Provide the (X, Y) coordinate of the cell's center where the given text is located.  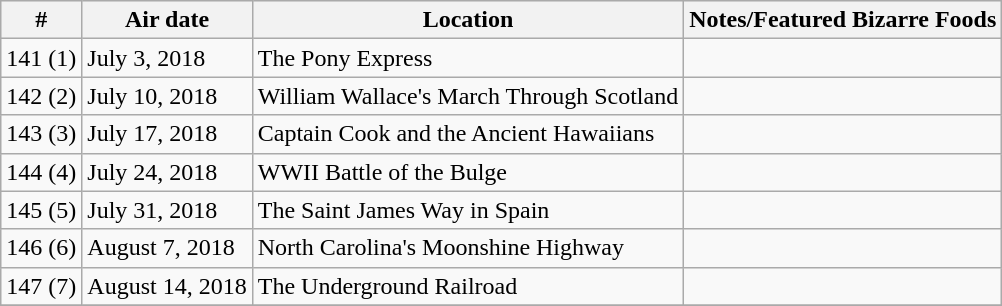
The Underground Railroad (468, 286)
July 24, 2018 (167, 172)
July 17, 2018 (167, 134)
July 3, 2018 (167, 58)
141 (1) (42, 58)
147 (7) (42, 286)
Captain Cook and the Ancient Hawaiians (468, 134)
July 10, 2018 (167, 96)
143 (3) (42, 134)
August 7, 2018 (167, 248)
The Pony Express (468, 58)
WWII Battle of the Bulge (468, 172)
142 (2) (42, 96)
144 (4) (42, 172)
146 (6) (42, 248)
August 14, 2018 (167, 286)
North Carolina's Moonshine Highway (468, 248)
# (42, 20)
Air date (167, 20)
William Wallace's March Through Scotland (468, 96)
July 31, 2018 (167, 210)
Location (468, 20)
Notes/Featured Bizarre Foods (843, 20)
The Saint James Way in Spain (468, 210)
145 (5) (42, 210)
